Return the (x, y) coordinate for the center point of the cell that contains the specified text.  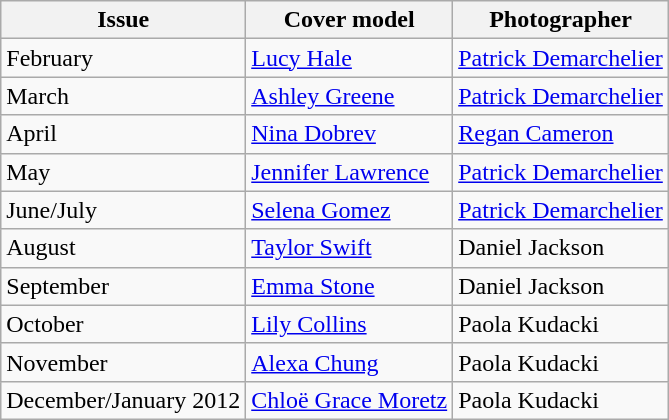
Nina Dobrev (350, 134)
April (124, 134)
November (124, 362)
Emma Stone (350, 286)
September (124, 286)
February (124, 58)
June/July (124, 210)
May (124, 172)
December/January 2012 (124, 400)
Issue (124, 20)
Jennifer Lawrence (350, 172)
Lucy Hale (350, 58)
Ashley Greene (350, 96)
Cover model (350, 20)
March (124, 96)
August (124, 248)
Taylor Swift (350, 248)
Regan Cameron (561, 134)
Lily Collins (350, 324)
October (124, 324)
Chloë Grace Moretz (350, 400)
Photographer (561, 20)
Alexa Chung (350, 362)
Selena Gomez (350, 210)
